Search for the cell housing the specified text and yield its (X, Y) center coordinate. 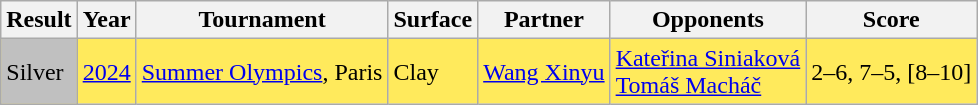
Tournament (262, 20)
Year (106, 20)
Kateřina Siniaková Tomáš Macháč (708, 72)
Wang Xinyu (544, 72)
2024 (106, 72)
Result (39, 20)
Summer Olympics, Paris (262, 72)
Surface (433, 20)
Silver (39, 72)
Partner (544, 20)
Score (892, 20)
Clay (433, 72)
2–6, 7–5, [8–10] (892, 72)
Opponents (708, 20)
